Scan for the cell matching the given text and deliver its (X, Y) coordinate at center. 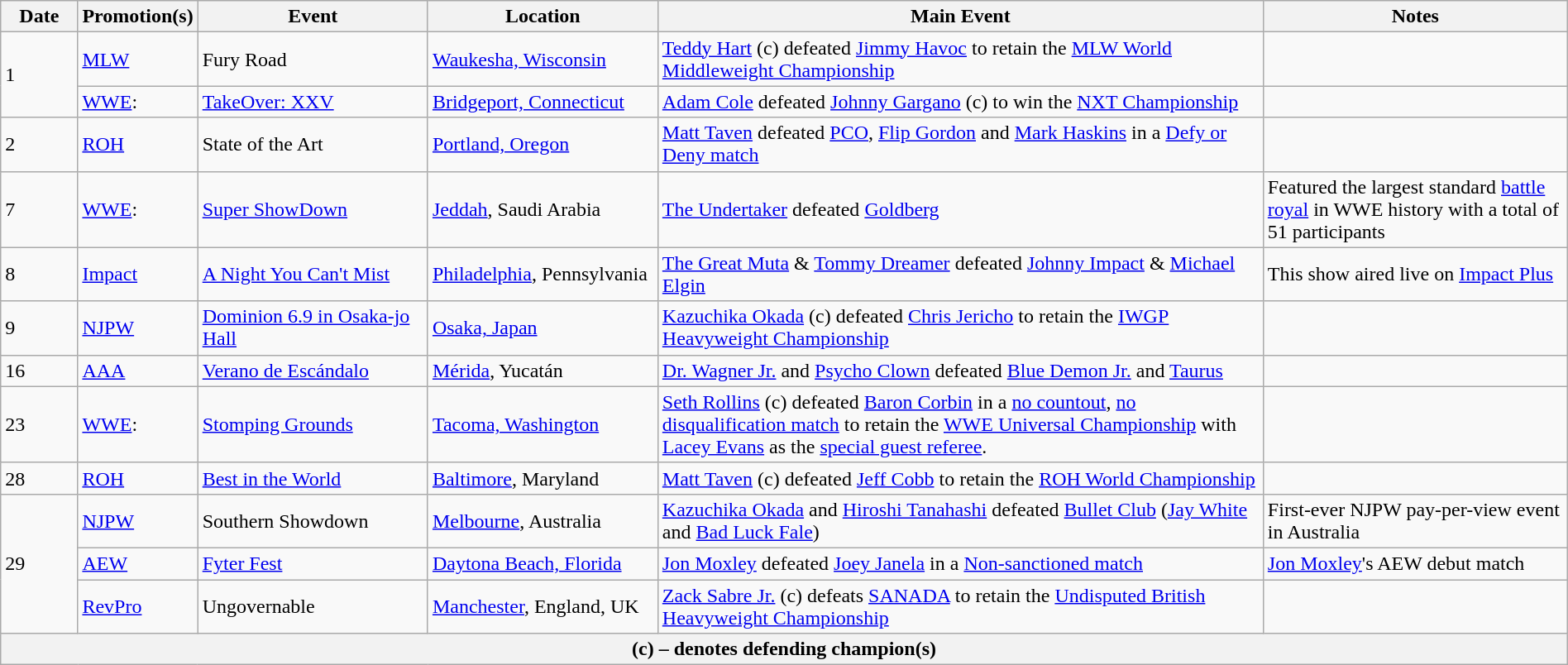
Teddy Hart (c) defeated Jimmy Havoc to retain the MLW World Middleweight Championship (960, 60)
Jon Moxley defeated Joey Janela in a Non-sanctioned match (960, 563)
Matt Taven (c) defeated Jeff Cobb to retain the ROH World Championship (960, 478)
29 (40, 563)
Date (40, 17)
(c) – denotes defending champion(s) (784, 649)
Melbourne, Australia (543, 521)
Best in the World (313, 478)
Mérida, Yucatán (543, 371)
Philadelphia, Pennsylvania (543, 275)
Jon Moxley's AEW debut match (1415, 563)
Ungovernable (313, 605)
First-ever NJPW pay-per-view event in Australia (1415, 521)
Tacoma, Washington (543, 424)
Jeddah, Saudi Arabia (543, 209)
Fyter Fest (313, 563)
Kazuchika Okada (c) defeated Chris Jericho to retain the IWGP Heavyweight Championship (960, 328)
MLW (137, 60)
TakeOver: XXV (313, 102)
Daytona Beach, Florida (543, 563)
9 (40, 328)
Featured the largest standard battle royal in WWE history with a total of 51 participants (1415, 209)
Event (313, 17)
Verano de Escándalo (313, 371)
The Great Muta & Tommy Dreamer defeated Johnny Impact & Michael Elgin (960, 275)
Baltimore, Maryland (543, 478)
Fury Road (313, 60)
This show aired live on Impact Plus (1415, 275)
Dr. Wagner Jr. and Psycho Clown defeated Blue Demon Jr. and Taurus (960, 371)
Main Event (960, 17)
Zack Sabre Jr. (c) defeats SANADA to retain the Undisputed British Heavyweight Championship (960, 605)
16 (40, 371)
Osaka, Japan (543, 328)
Portland, Oregon (543, 144)
Bridgeport, Connecticut (543, 102)
A Night You Can't Mist (313, 275)
Manchester, England, UK (543, 605)
AAA (137, 371)
Dominion 6.9 in Osaka-jo Hall (313, 328)
Location (543, 17)
Southern Showdown (313, 521)
23 (40, 424)
RevPro (137, 605)
Adam Cole defeated Johnny Gargano (c) to win the NXT Championship (960, 102)
Stomping Grounds (313, 424)
Super ShowDown (313, 209)
8 (40, 275)
State of the Art (313, 144)
Impact (137, 275)
Matt Taven defeated PCO, Flip Gordon and Mark Haskins in a Defy or Deny match (960, 144)
Kazuchika Okada and Hiroshi Tanahashi defeated Bullet Club (Jay White and Bad Luck Fale) (960, 521)
Waukesha, Wisconsin (543, 60)
1 (40, 74)
Notes (1415, 17)
7 (40, 209)
AEW (137, 563)
2 (40, 144)
The Undertaker defeated Goldberg (960, 209)
28 (40, 478)
Promotion(s) (137, 17)
